Find where the given text appears and provide that cell's center as (x, y) coordinate. 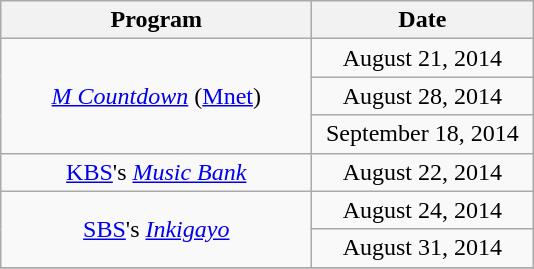
September 18, 2014 (422, 134)
SBS's Inkigayo (156, 229)
August 31, 2014 (422, 248)
Date (422, 20)
Program (156, 20)
August 21, 2014 (422, 58)
KBS's Music Bank (156, 172)
August 28, 2014 (422, 96)
August 24, 2014 (422, 210)
M Countdown (Mnet) (156, 96)
August 22, 2014 (422, 172)
